Find where the given text appears and provide that cell's center as [x, y] coordinate. 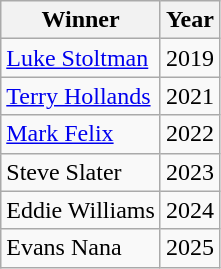
2023 [190, 172]
2021 [190, 96]
Steve Slater [81, 172]
Eddie Williams [81, 210]
Winner [81, 20]
Year [190, 20]
2025 [190, 248]
Evans Nana [81, 248]
Mark Felix [81, 134]
2022 [190, 134]
2024 [190, 210]
2019 [190, 58]
Luke Stoltman [81, 58]
Terry Hollands [81, 96]
